Locate the cell with the specified text and output its [X, Y] center coordinate. 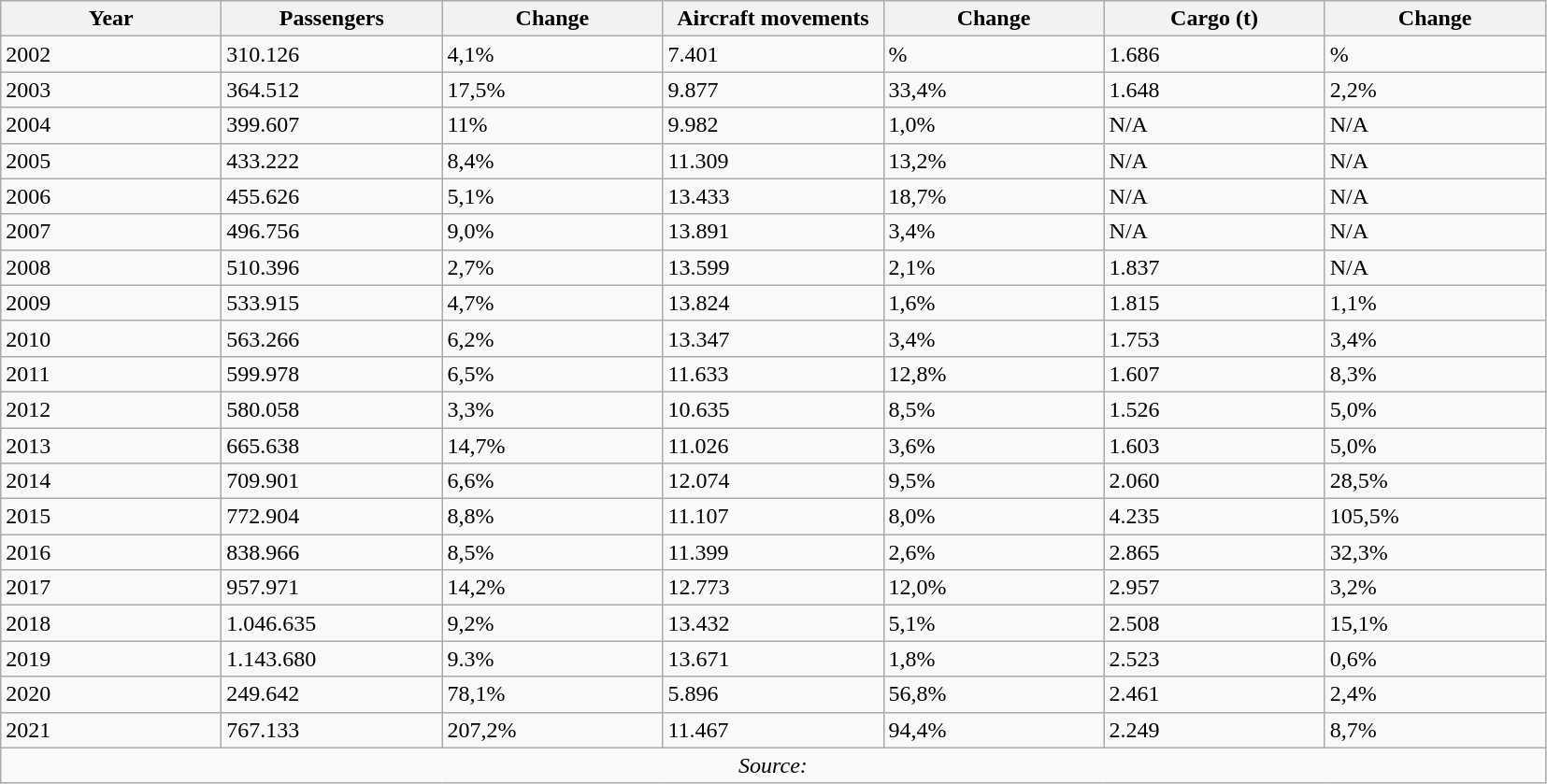
2013 [111, 446]
2016 [111, 552]
1.046.635 [332, 623]
8,0% [994, 517]
2,1% [994, 267]
1.526 [1214, 409]
12.074 [773, 481]
2012 [111, 409]
533.915 [332, 303]
2018 [111, 623]
2.060 [1214, 481]
580.058 [332, 409]
Cargo (t) [1214, 19]
28,5% [1435, 481]
105,5% [1435, 517]
8,4% [552, 161]
9.3% [552, 659]
1.648 [1214, 90]
1,0% [994, 125]
8,3% [1435, 374]
Passengers [332, 19]
4,7% [552, 303]
11% [552, 125]
9,5% [994, 481]
599.978 [332, 374]
665.638 [332, 446]
207,2% [552, 730]
4,1% [552, 54]
2006 [111, 196]
957.971 [332, 588]
709.901 [332, 481]
2.508 [1214, 623]
13.824 [773, 303]
1.607 [1214, 374]
3,2% [1435, 588]
12,0% [994, 588]
4.235 [1214, 517]
2009 [111, 303]
Year [111, 19]
364.512 [332, 90]
1,6% [994, 303]
2.865 [1214, 552]
11.399 [773, 552]
6,6% [552, 481]
9.877 [773, 90]
Source: [773, 765]
2011 [111, 374]
2008 [111, 267]
1.815 [1214, 303]
13.433 [773, 196]
78,1% [552, 694]
9.982 [773, 125]
6,5% [552, 374]
1.837 [1214, 267]
2015 [111, 517]
32,3% [1435, 552]
2004 [111, 125]
0,6% [1435, 659]
455.626 [332, 196]
838.966 [332, 552]
13.432 [773, 623]
13.599 [773, 267]
2,4% [1435, 694]
2021 [111, 730]
10.635 [773, 409]
33,4% [994, 90]
2,6% [994, 552]
8,7% [1435, 730]
14,7% [552, 446]
8,8% [552, 517]
2017 [111, 588]
2.249 [1214, 730]
3,6% [994, 446]
1.603 [1214, 446]
11.467 [773, 730]
9,0% [552, 232]
510.396 [332, 267]
249.642 [332, 694]
13.891 [773, 232]
2010 [111, 338]
2020 [111, 694]
7.401 [773, 54]
496.756 [332, 232]
11.633 [773, 374]
11.026 [773, 446]
15,1% [1435, 623]
3,3% [552, 409]
2,2% [1435, 90]
5.896 [773, 694]
433.222 [332, 161]
1.753 [1214, 338]
56,8% [994, 694]
2002 [111, 54]
9,2% [552, 623]
1,1% [1435, 303]
1.143.680 [332, 659]
2.957 [1214, 588]
2007 [111, 232]
310.126 [332, 54]
11.107 [773, 517]
12,8% [994, 374]
13.347 [773, 338]
2014 [111, 481]
2019 [111, 659]
772.904 [332, 517]
1.686 [1214, 54]
Aircraft movements [773, 19]
14,2% [552, 588]
6,2% [552, 338]
399.607 [332, 125]
1,8% [994, 659]
11.309 [773, 161]
767.133 [332, 730]
2.523 [1214, 659]
94,4% [994, 730]
12.773 [773, 588]
2.461 [1214, 694]
18,7% [994, 196]
2,7% [552, 267]
13.671 [773, 659]
563.266 [332, 338]
2005 [111, 161]
17,5% [552, 90]
13,2% [994, 161]
2003 [111, 90]
